Return the (X, Y) coordinate for the center point of the cell that contains the specified text.  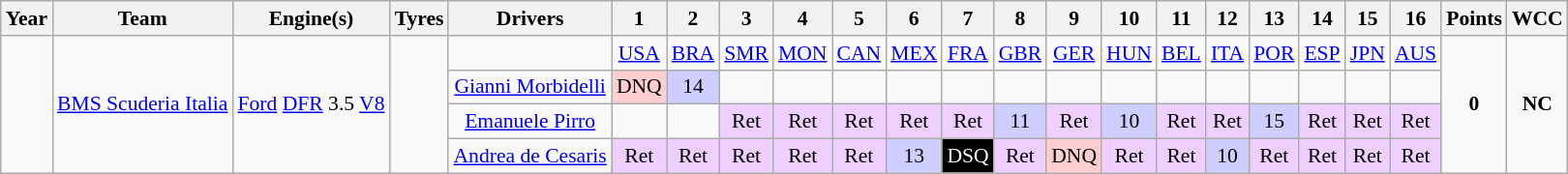
4 (803, 18)
BRA (693, 53)
FRA (968, 53)
8 (1020, 18)
3 (746, 18)
16 (1415, 18)
Engine(s) (311, 18)
ESP (1322, 53)
Team (142, 18)
DSQ (968, 157)
Tyres (420, 18)
GBR (1020, 53)
USA (639, 53)
BEL (1181, 53)
Andrea de Cesaris (529, 157)
SMR (746, 53)
Ford DFR 3.5 V8 (311, 104)
1 (639, 18)
MEX (914, 53)
0 (1474, 104)
12 (1227, 18)
6 (914, 18)
2 (693, 18)
POR (1274, 53)
5 (859, 18)
WCC (1537, 18)
JPN (1368, 53)
HUN (1129, 53)
CAN (859, 53)
9 (1074, 18)
Drivers (529, 18)
BMS Scuderia Italia (142, 104)
Emanuele Pirro (529, 122)
7 (968, 18)
GER (1074, 53)
ITA (1227, 53)
Gianni Morbidelli (529, 87)
Year (27, 18)
NC (1537, 104)
Points (1474, 18)
AUS (1415, 53)
MON (803, 53)
